Determine the [x, y] coordinate at the center of the cell enclosing the given text.  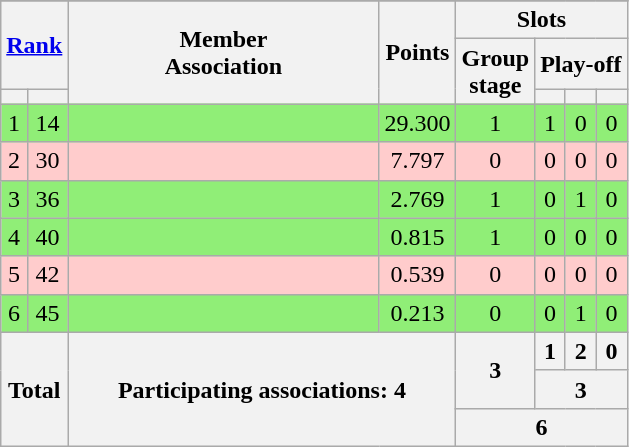
Rank [34, 45]
40 [47, 237]
MemberAssociation [224, 52]
14 [47, 123]
29.300 [418, 123]
Groupstage [496, 72]
45 [47, 313]
Total [34, 389]
0.213 [418, 313]
5 [14, 275]
Points [418, 52]
42 [47, 275]
2.769 [418, 199]
36 [47, 199]
30 [47, 161]
7.797 [418, 161]
Play-off [581, 64]
0.539 [418, 275]
4 [14, 237]
0.815 [418, 237]
Slots [542, 20]
Participating associations: 4 [262, 389]
